Scan for the cell matching the given text and deliver its [x, y] coordinate at center. 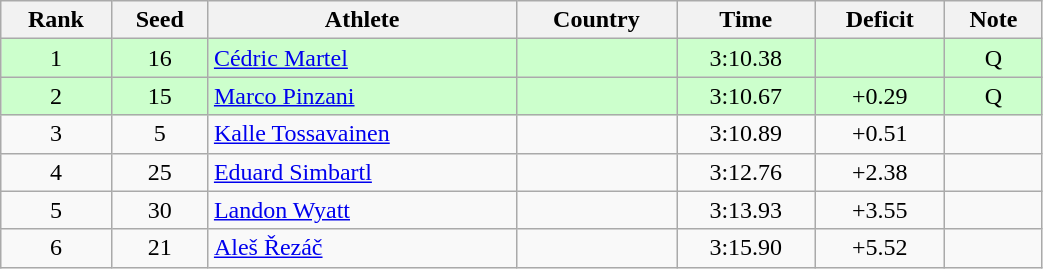
21 [160, 248]
25 [160, 172]
+5.52 [880, 248]
Country [596, 20]
Seed [160, 20]
Time [746, 20]
Cédric Martel [362, 58]
Note [994, 20]
3:12.76 [746, 172]
Rank [56, 20]
1 [56, 58]
Aleš Řezáč [362, 248]
16 [160, 58]
+0.29 [880, 96]
+2.38 [880, 172]
30 [160, 210]
Eduard Simbartl [362, 172]
3:15.90 [746, 248]
+3.55 [880, 210]
Kalle Tossavainen [362, 134]
2 [56, 96]
3:10.38 [746, 58]
6 [56, 248]
3:10.67 [746, 96]
Landon Wyatt [362, 210]
15 [160, 96]
3:10.89 [746, 134]
4 [56, 172]
3:13.93 [746, 210]
3 [56, 134]
+0.51 [880, 134]
Deficit [880, 20]
Marco Pinzani [362, 96]
Athlete [362, 20]
